Capture the cell that displays the provided text and extract its (X, Y) central coordinate. 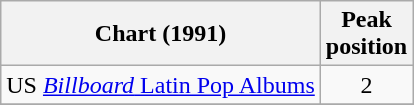
US Billboard Latin Pop Albums (161, 85)
2 (366, 85)
Chart (1991) (161, 34)
Peakposition (366, 34)
